Output the (x, y) coordinate of the center of the cell containing the given text.  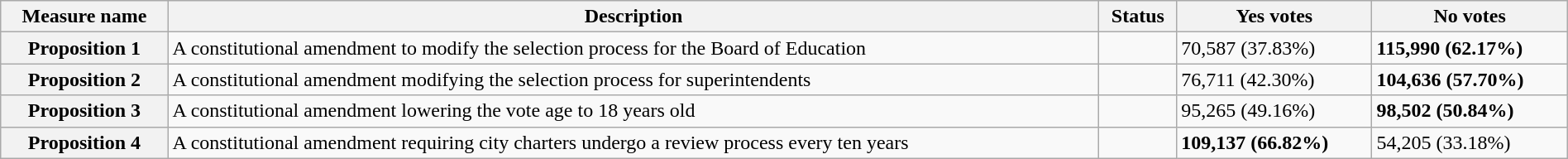
104,636 (57.70%) (1470, 79)
109,137 (66.82%) (1274, 142)
A constitutional amendment to modify the selection process for the Board of Education (633, 48)
Proposition 3 (84, 111)
54,205 (33.18%) (1470, 142)
Status (1138, 17)
115,990 (62.17%) (1470, 48)
Proposition 1 (84, 48)
A constitutional amendment modifying the selection process for superintendents (633, 79)
Proposition 2 (84, 79)
Yes votes (1274, 17)
Proposition 4 (84, 142)
70,587 (37.83%) (1274, 48)
98,502 (50.84%) (1470, 111)
No votes (1470, 17)
Description (633, 17)
76,711 (42.30%) (1274, 79)
Measure name (84, 17)
95,265 (49.16%) (1274, 111)
A constitutional amendment lowering the vote age to 18 years old (633, 111)
A constitutional amendment requiring city charters undergo a review process every ten years (633, 142)
